Search for the cell housing the specified text and yield its (x, y) center coordinate. 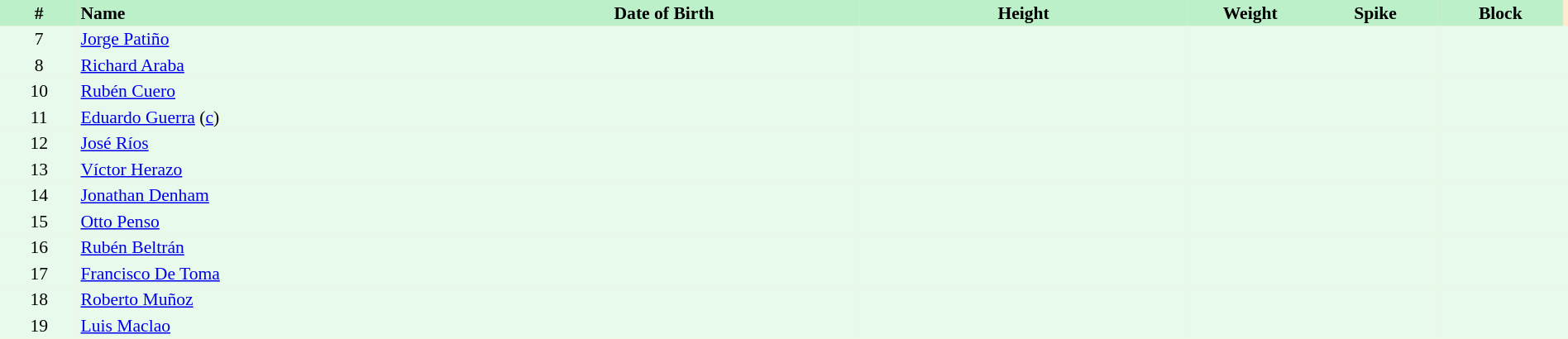
Spike (1374, 13)
Jonathan Denham (273, 195)
Rubén Cuero (273, 91)
16 (39, 248)
Víctor Herazo (273, 169)
Otto Penso (273, 222)
Rubén Beltrán (273, 248)
José Ríos (273, 144)
# (39, 13)
Height (1024, 13)
11 (39, 117)
18 (39, 299)
12 (39, 144)
Eduardo Guerra (c) (273, 117)
Date of Birth (664, 13)
Name (273, 13)
15 (39, 222)
Block (1500, 13)
Weight (1250, 13)
Luis Maclao (273, 326)
Jorge Patiño (273, 40)
Richard Araba (273, 65)
8 (39, 65)
10 (39, 91)
7 (39, 40)
17 (39, 274)
Roberto Muñoz (273, 299)
19 (39, 326)
14 (39, 195)
13 (39, 169)
Francisco De Toma (273, 274)
